Extract the (x, y) coordinate from the center of the cell holding the provided text.  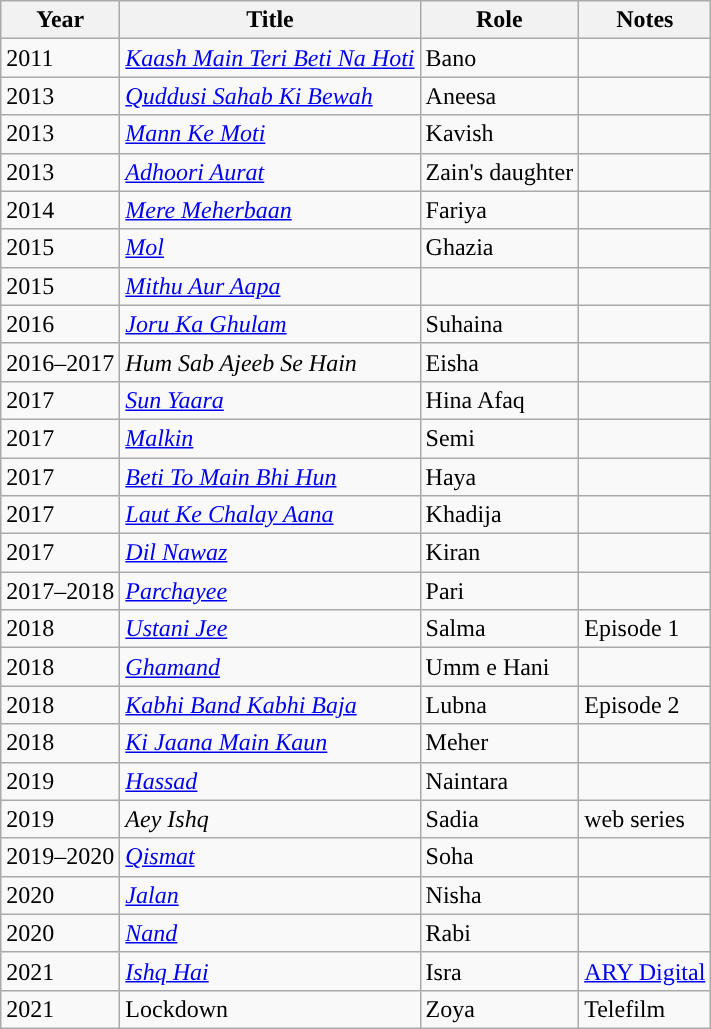
Hassad (270, 781)
Kaash Main Teri Beti Na Hoti (270, 58)
2016 (60, 324)
Eisha (500, 362)
Aneesa (500, 96)
Telefilm (645, 1009)
Ghazia (500, 248)
Title (270, 20)
Rabi (500, 933)
Mol (270, 248)
Ustani Jee (270, 629)
2019–2020 (60, 857)
web series (645, 819)
Year (60, 20)
Mere Meherbaan (270, 210)
Haya (500, 477)
Parchayee (270, 591)
Naintara (500, 781)
Aey Ishq (270, 819)
2016–2017 (60, 362)
Kavish (500, 134)
Nand (270, 933)
Quddusi Sahab Ki Bewah (270, 96)
Sun Yaara (270, 400)
Lockdown (270, 1009)
Isra (500, 971)
Kiran (500, 553)
Zain's daughter (500, 172)
Malkin (270, 438)
Hum Sab Ajeeb Se Hain (270, 362)
Role (500, 20)
Ki Jaana Main Kaun (270, 743)
2011 (60, 58)
Episode 2 (645, 705)
2017–2018 (60, 591)
Notes (645, 20)
Ishq Hai (270, 971)
Meher (500, 743)
Qismat (270, 857)
Umm e Hani (500, 667)
Fariya (500, 210)
2014 (60, 210)
Kabhi Band Kabhi Baja (270, 705)
Mann Ke Moti (270, 134)
Khadija (500, 515)
Adhoori Aurat (270, 172)
Episode 1 (645, 629)
Dil Nawaz (270, 553)
Soha (500, 857)
Beti To Main Bhi Hun (270, 477)
Pari (500, 591)
Salma (500, 629)
Hina Afaq (500, 400)
Lubna (500, 705)
Zoya (500, 1009)
Joru Ka Ghulam (270, 324)
Nisha (500, 895)
Suhaina (500, 324)
Laut Ke Chalay Aana (270, 515)
Bano (500, 58)
ARY Digital (645, 971)
Semi (500, 438)
Sadia (500, 819)
Mithu Aur Aapa (270, 286)
Jalan (270, 895)
Ghamand (270, 667)
